From the cell containing the given text, extract its center point as [x, y] coordinate. 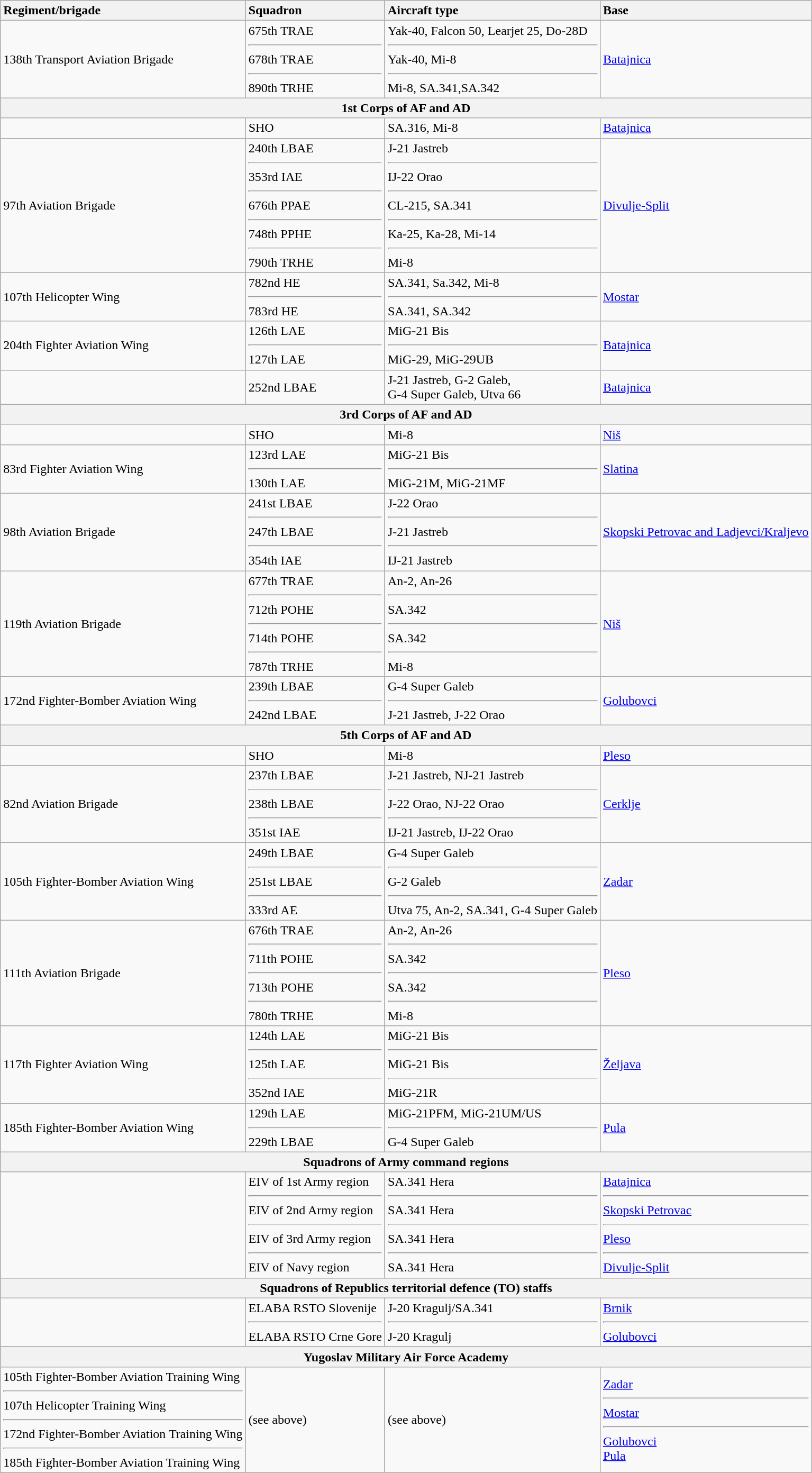
107th Helicopter Wing [123, 297]
124th LAE125th LAE352nd IAE [315, 1065]
Squadron [315, 11]
J-21 Jastreb, G-2 Galeb, G-4 Super Galeb, Utva 66 [492, 387]
241st LBAE247th LBAE354th IAE [315, 532]
SA.316, Mi-8 [492, 128]
Željava [706, 1065]
97th Aviation Brigade [123, 205]
Regiment/brigade [123, 11]
MiG-21 BisMiG-29, MiG-29UB [492, 345]
Pula [706, 1128]
83rd Fighter Aviation Wing [123, 469]
117th Fighter Aviation Wing [123, 1065]
J-20 Kragulj/SA.341J-20 Kragulj [492, 1322]
BrnikGolubovci [706, 1322]
Divulje-Split [706, 205]
675th TRAE678th TRAE890th TRHE [315, 59]
Base [706, 11]
G-4 Super GalebG-2 GalebUtva 75, An-2, SA.341, G-4 Super Galeb [492, 881]
249th LBAE251st LBAE333rd AE [315, 881]
Cerklje [706, 804]
129th LAE229th LBAE [315, 1128]
105th Fighter-Bomber Aviation Wing [123, 881]
G-4 Super GalebJ-21 Jastreb, J-22 Orao [492, 701]
111th Aviation Brigade [123, 973]
Yak-40, Falcon 50, Learjet 25, Do-28DYak-40, Mi-8Mi-8, SA.341,SA.342 [492, 59]
Squadrons of Republics territorial defence (TO) staffs [406, 1288]
677th TRAE712th POHE714th POHE787th TRHE [315, 623]
Yugoslav Military Air Force Academy [406, 1357]
J-22 OraoJ-21 JastrebIJ-21 Jastreb [492, 532]
Aircraft type [492, 11]
240th LBAE353rd IAE676th PPAE748th PPHE790th TRHE [315, 205]
82nd Aviation Brigade [123, 804]
J-21 JastrebIJ-22 OraoCL-215, SA.341Ka-25, Ka-28, Mi-14Mi-8 [492, 205]
MiG-21 BisMiG-21 Bis MiG-21R [492, 1065]
123rd LAE130th LAE [315, 469]
Slatina [706, 469]
Mostar [706, 297]
SA.341 HeraSA.341 HeraSA.341 HeraSA.341 Hera [492, 1225]
98th Aviation Brigade [123, 532]
252nd LBAE [315, 387]
119th Aviation Brigade [123, 623]
Zadar [706, 881]
138th Transport Aviation Brigade [123, 59]
172nd Fighter-Bomber Aviation Wing [123, 701]
782nd HE783rd HE [315, 297]
126th LAE127th LAE [315, 345]
1st Corps of AF and AD [406, 108]
Squadrons of Army command regions [406, 1162]
Golubovci [706, 701]
204th Fighter Aviation Wing [123, 345]
MiG-21PFM, MiG-21UM/USG-4 Super Galeb [492, 1128]
BatajnicaSkopski PetrovacPlesoDivulje-Split [706, 1225]
185th Fighter-Bomber Aviation Wing [123, 1128]
ZadarMostarGolubovciPula [706, 1420]
239th LBAE242nd LBAE [315, 701]
J-21 Jastreb, NJ-21 JastrebJ-22 Orao, NJ-22 OraoIJ-21 Jastreb, IJ-22 Orao [492, 804]
MiG-21 BisMiG-21M, MiG-21MF [492, 469]
5th Corps of AF and AD [406, 735]
ELABA RSTO SlovenijeELABA RSTO Crne Gore [315, 1322]
676th TRAE711th POHE713th POHE780th TRHE [315, 973]
237th LBAE238th LBAE351st IAE [315, 804]
3rd Corps of AF and AD [406, 414]
SA.341, Sa.342, Mi-8SA.341, SA.342 [492, 297]
EIV of 1st Army regionEIV of 2nd Army regionEIV of 3rd Army regionEIV of Navy region [315, 1225]
Skopski Petrovac and Ladjevci/Kraljevo [706, 532]
